Return the (x, y) coordinate for the center point of the cell that contains the specified text.  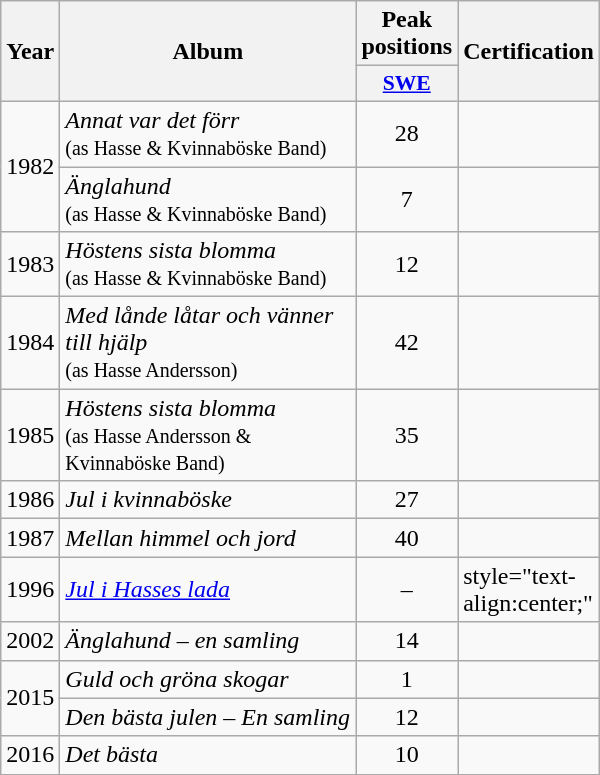
1985 (30, 435)
27 (407, 500)
40 (407, 538)
Höstens sista blomma(as Hasse & Kvinnaböske Band) (208, 264)
Änglahund(as Hasse & Kvinnaböske Band) (208, 198)
Änglahund – en samling (208, 641)
Mellan himmel och jord (208, 538)
2002 (30, 641)
Jul i Hasses lada (208, 590)
Höstens sista blomma(as Hasse Andersson & Kvinnaböske Band) (208, 435)
28 (407, 134)
– (407, 590)
Det bästa (208, 755)
Jul i kvinnaböske (208, 500)
1 (407, 679)
Year (30, 52)
SWE (407, 84)
1987 (30, 538)
Album (208, 52)
1982 (30, 166)
2015 (30, 698)
1996 (30, 590)
1984 (30, 343)
Med lånde låtar och vänner till hjälp(as Hasse Andersson) (208, 343)
style="text-align:center;" (529, 590)
7 (407, 198)
2016 (30, 755)
1983 (30, 264)
Annat var det förr(as Hasse & Kvinnaböske Band) (208, 134)
1986 (30, 500)
Den bästa julen – En samling (208, 717)
Certification (529, 52)
35 (407, 435)
Guld och gröna skogar (208, 679)
10 (407, 755)
14 (407, 641)
Peak positions (407, 34)
42 (407, 343)
